Scan for the cell matching the given text and deliver its [x, y] coordinate at center. 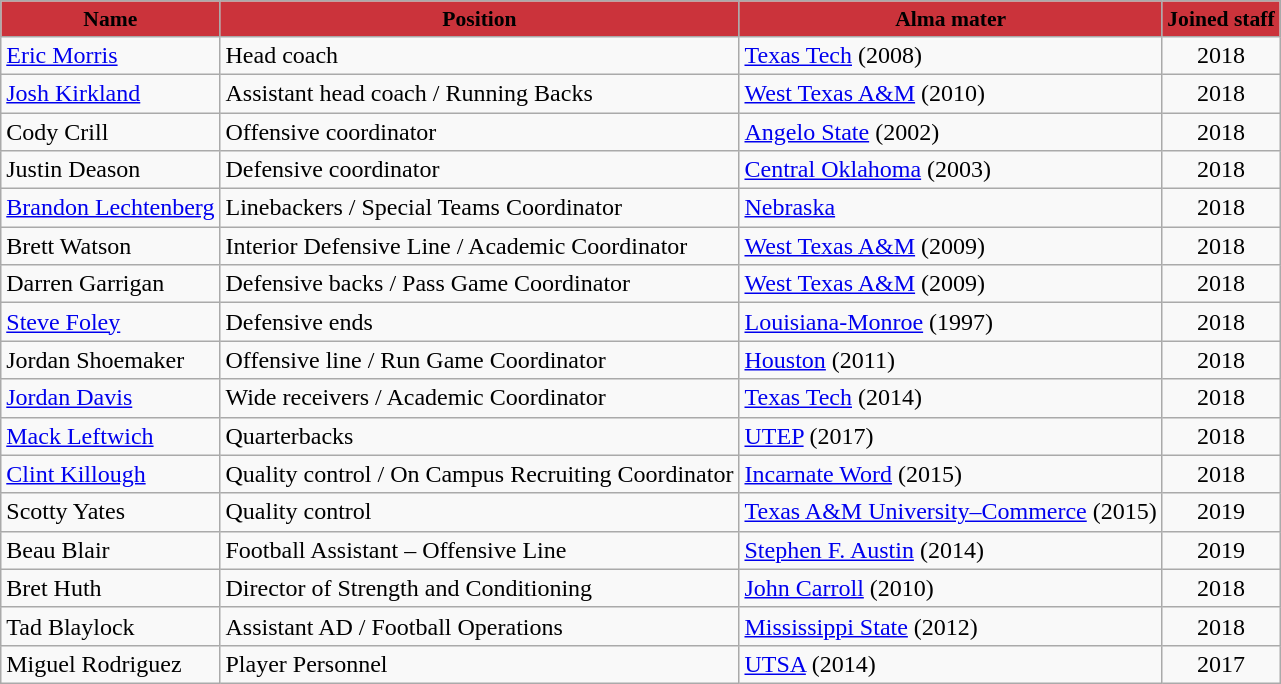
Mack Leftwich [110, 436]
Wide receivers / Academic Coordinator [480, 398]
Scotty Yates [110, 512]
Defensive coordinator [480, 170]
Nebraska [950, 208]
UTEP (2017) [950, 436]
Offensive line / Run Game Coordinator [480, 360]
Miguel Rodriguez [110, 664]
Assistant head coach / Running Backs [480, 93]
Name [110, 19]
Steve Foley [110, 322]
Brandon Lechtenberg [110, 208]
Central Oklahoma (2003) [950, 170]
Offensive coordinator [480, 131]
Alma mater [950, 19]
Linebackers / Special Teams Coordinator [480, 208]
Beau Blair [110, 550]
Louisiana-Monroe (1997) [950, 322]
Defensive ends [480, 322]
Tad Blaylock [110, 626]
Interior Defensive Line / Academic Coordinator [480, 246]
Texas Tech (2008) [950, 55]
West Texas A&M (2010) [950, 93]
Head coach [480, 55]
Brett Watson [110, 246]
Cody Crill [110, 131]
Darren Garrigan [110, 284]
Assistant AD / Football Operations [480, 626]
Player Personnel [480, 664]
Josh Kirkland [110, 93]
Angelo State (2002) [950, 131]
Stephen F. Austin (2014) [950, 550]
Director of Strength and Conditioning [480, 588]
Jordan Shoemaker [110, 360]
Defensive backs / Pass Game Coordinator [480, 284]
Mississippi State (2012) [950, 626]
Texas A&M University–Commerce (2015) [950, 512]
Justin Deason [110, 170]
Texas Tech (2014) [950, 398]
Quarterbacks [480, 436]
Jordan Davis [110, 398]
Incarnate Word (2015) [950, 474]
UTSA (2014) [950, 664]
John Carroll (2010) [950, 588]
Position [480, 19]
Clint Killough [110, 474]
2017 [1220, 664]
Quality control [480, 512]
Houston (2011) [950, 360]
Football Assistant – Offensive Line [480, 550]
Bret Huth [110, 588]
Quality control / On Campus Recruiting Coordinator [480, 474]
Eric Morris [110, 55]
Joined staff [1220, 19]
